Output the (x, y) coordinate of the center of the cell containing the given text.  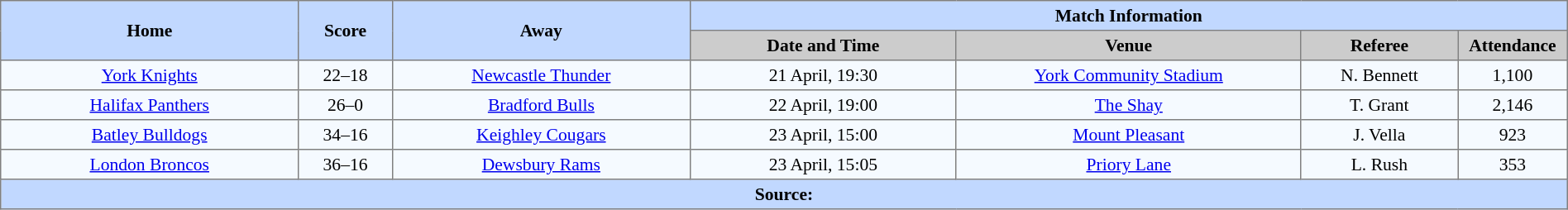
23 April, 15:00 (823, 135)
Keighley Cougars (541, 135)
J. Vella (1379, 135)
London Broncos (150, 165)
Away (541, 31)
36–16 (346, 165)
21 April, 19:30 (823, 75)
1,100 (1513, 75)
York Community Stadium (1128, 75)
The Shay (1128, 105)
Match Information (1128, 16)
Attendance (1513, 45)
Source: (784, 194)
Score (346, 31)
Date and Time (823, 45)
23 April, 15:05 (823, 165)
Dewsbury Rams (541, 165)
Home (150, 31)
Batley Bulldogs (150, 135)
L. Rush (1379, 165)
34–16 (346, 135)
Halifax Panthers (150, 105)
923 (1513, 135)
2,146 (1513, 105)
353 (1513, 165)
Referee (1379, 45)
N. Bennett (1379, 75)
22 April, 19:00 (823, 105)
Newcastle Thunder (541, 75)
T. Grant (1379, 105)
York Knights (150, 75)
Venue (1128, 45)
Mount Pleasant (1128, 135)
Bradford Bulls (541, 105)
22–18 (346, 75)
Priory Lane (1128, 165)
26–0 (346, 105)
